Locate the cell with the specified text and output its (X, Y) center coordinate. 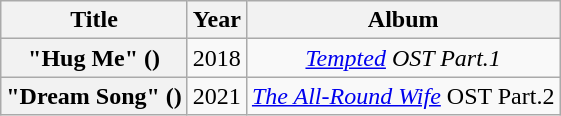
2021 (216, 96)
2018 (216, 58)
"Hug Me" () (94, 58)
Year (216, 20)
Album (403, 20)
Title (94, 20)
"Dream Song" () (94, 96)
Tempted OST Part.1 (403, 58)
The All-Round Wife OST Part.2 (403, 96)
